Return (x, y) of the center of cell containing provided text 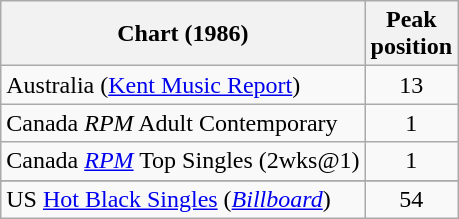
Canada RPM Adult Contemporary (183, 123)
54 (411, 199)
Peakposition (411, 34)
Canada RPM Top Singles (2wks@1) (183, 161)
Chart (1986) (183, 34)
US Hot Black Singles (Billboard) (183, 199)
13 (411, 85)
Australia (Kent Music Report) (183, 85)
